Provide the [X, Y] coordinate of the cell's center where the given text is located.  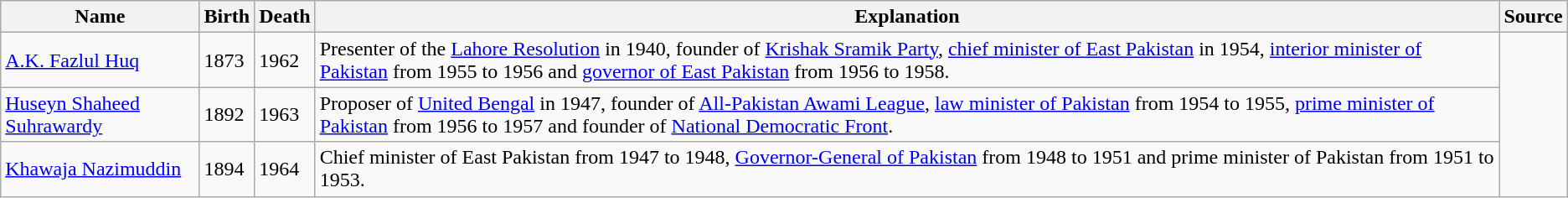
Source [1533, 17]
1873 [227, 60]
Khawaja Nazimuddin [101, 169]
Death [285, 17]
A.K. Fazlul Huq [101, 60]
1964 [285, 169]
Explanation [907, 17]
1963 [285, 114]
1894 [227, 169]
1962 [285, 60]
Birth [227, 17]
1892 [227, 114]
Name [101, 17]
Chief minister of East Pakistan from 1947 to 1948, Governor-General of Pakistan from 1948 to 1951 and prime minister of Pakistan from 1951 to 1953. [907, 169]
Huseyn Shaheed Suhrawardy [101, 114]
